Determine the (x, y) coordinate at the center of the cell enclosing the given text.  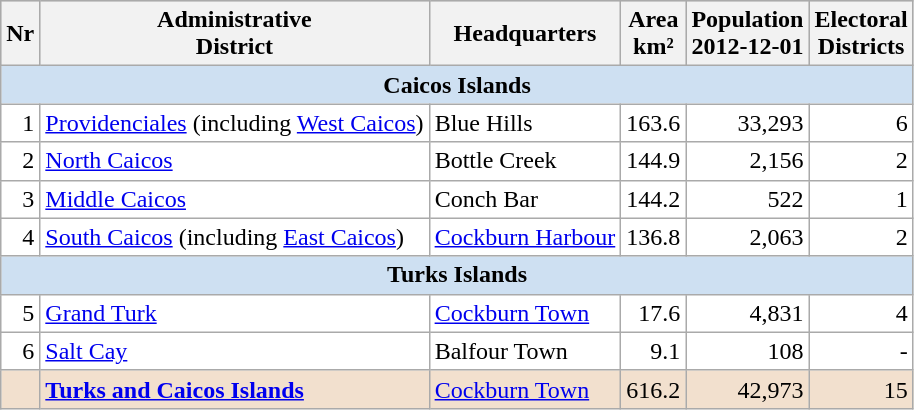
Turks and Caicos Islands (234, 389)
108 (748, 351)
Areakm² (654, 34)
Salt Cay (234, 351)
3 (20, 199)
North Caicos (234, 161)
Cockburn Harbour (525, 237)
Conch Bar (525, 199)
136.8 (654, 237)
Grand Turk (234, 313)
9.1 (654, 351)
AdministrativeDistrict (234, 34)
616.2 (654, 389)
144.9 (654, 161)
Population2012-12-01 (748, 34)
5 (20, 313)
522 (748, 199)
Balfour Town (525, 351)
Middle Caicos (234, 199)
144.2 (654, 199)
4,831 (748, 313)
Headquarters (525, 34)
15 (861, 389)
Nr (20, 34)
Blue Hills (525, 123)
Caicos Islands (458, 85)
163.6 (654, 123)
- (861, 351)
ElectoralDistricts (861, 34)
17.6 (654, 313)
Turks Islands (458, 275)
Providenciales (including West Caicos) (234, 123)
42,973 (748, 389)
2,063 (748, 237)
Bottle Creek (525, 161)
33,293 (748, 123)
South Caicos (including East Caicos) (234, 237)
2,156 (748, 161)
